Detect which cell encompasses the target text, then output its [x, y] center coordinate. 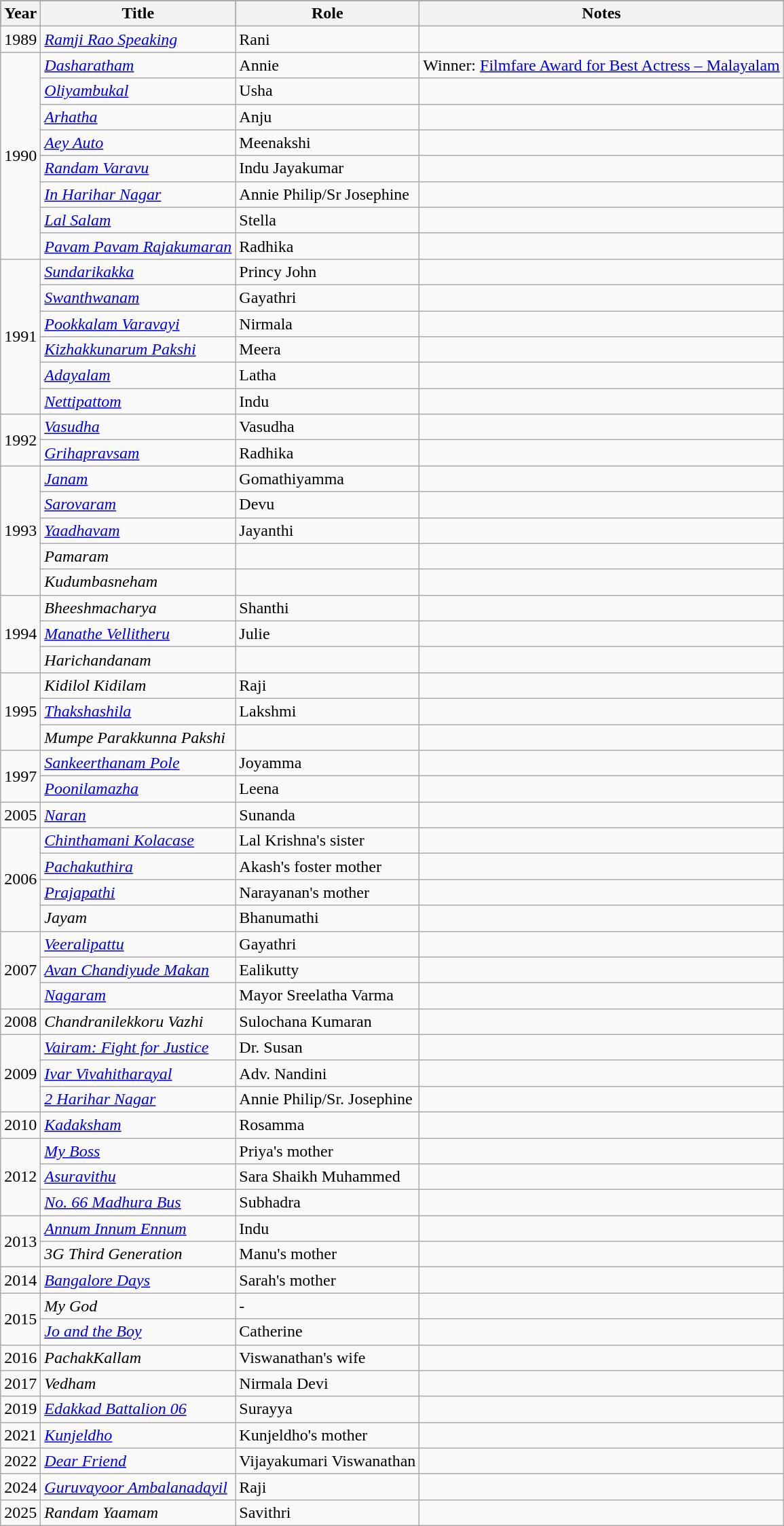
Pamaram [138, 556]
Adayalam [138, 376]
Savithri [327, 1512]
In Harihar Nagar [138, 194]
Randam Varavu [138, 168]
Lal Krishna's sister [327, 841]
Kidilol Kidilam [138, 685]
Vijayakumari Viswanathan [327, 1461]
PachakKallam [138, 1358]
Lakshmi [327, 711]
Avan Chandiyude Makan [138, 970]
Annie Philip/Sr Josephine [327, 194]
Sundarikakka [138, 272]
Annie Philip/Sr. Josephine [327, 1099]
Latha [327, 376]
Dear Friend [138, 1461]
Sarah's mother [327, 1280]
Winner: Filmfare Award for Best Actress – Malayalam [601, 65]
Bhanumathi [327, 918]
Mumpe Parakkunna Pakshi [138, 737]
1993 [20, 530]
Chandranilekkoru Vazhi [138, 1021]
Ealikutty [327, 970]
1992 [20, 440]
Dr. Susan [327, 1047]
Stella [327, 220]
Kadaksham [138, 1125]
2007 [20, 970]
Catherine [327, 1332]
2006 [20, 879]
Nagaram [138, 996]
Randam Yaamam [138, 1512]
Sarovaram [138, 505]
Bangalore Days [138, 1280]
Nettipattom [138, 401]
- [327, 1306]
1990 [20, 156]
2012 [20, 1177]
My Boss [138, 1151]
Asuravithu [138, 1177]
Viswanathan's wife [327, 1358]
Nirmala Devi [327, 1383]
Sankeerthanam Pole [138, 763]
Adv. Nandini [327, 1073]
1994 [20, 634]
Ramji Rao Speaking [138, 39]
Subhadra [327, 1203]
My God [138, 1306]
No. 66 Madhura Bus [138, 1203]
Lal Salam [138, 220]
Nirmala [327, 324]
Sulochana Kumaran [327, 1021]
2024 [20, 1487]
2016 [20, 1358]
Prajapathi [138, 892]
Aey Auto [138, 143]
2005 [20, 815]
Kizhakkunarum Pakshi [138, 350]
Mayor Sreelatha Varma [327, 996]
2019 [20, 1409]
Guruvayoor Ambalanadayil [138, 1487]
Meenakshi [327, 143]
2025 [20, 1512]
Oliyambukal [138, 91]
Gomathiyamma [327, 479]
Rani [327, 39]
Rosamma [327, 1125]
2022 [20, 1461]
Ivar Vivahitharayal [138, 1073]
2009 [20, 1073]
Narayanan's mother [327, 892]
Annie [327, 65]
Poonilamazha [138, 789]
Annum Innum Ennum [138, 1229]
Indu Jayakumar [327, 168]
Kudumbasneham [138, 582]
Bheeshmacharya [138, 608]
Pachakuthira [138, 867]
Pookkalam Varavayi [138, 324]
Dasharatham [138, 65]
2010 [20, 1125]
Sara Shaikh Muhammed [327, 1177]
Swanthwanam [138, 297]
2017 [20, 1383]
Surayya [327, 1409]
Jayanthi [327, 530]
1997 [20, 776]
Edakkad Battalion 06 [138, 1409]
Veeralipattu [138, 944]
Priya's mother [327, 1151]
2 Harihar Nagar [138, 1099]
Chinthamani Kolacase [138, 841]
Harichandanam [138, 659]
Jayam [138, 918]
1991 [20, 336]
2015 [20, 1319]
Shanthi [327, 608]
Sunanda [327, 815]
Janam [138, 479]
Joyamma [327, 763]
Yaadhavam [138, 530]
Year [20, 14]
Usha [327, 91]
2008 [20, 1021]
Anju [327, 117]
Leena [327, 789]
Manathe Vellitheru [138, 634]
Role [327, 14]
Jo and the Boy [138, 1332]
Thakshashila [138, 711]
Akash's foster mother [327, 867]
2021 [20, 1435]
Kunjeldho [138, 1435]
Manu's mother [327, 1254]
2014 [20, 1280]
Vedham [138, 1383]
Title [138, 14]
1989 [20, 39]
Kunjeldho's mother [327, 1435]
Vairam: Fight for Justice [138, 1047]
1995 [20, 711]
Pavam Pavam Rajakumaran [138, 246]
3G Third Generation [138, 1254]
Arhatha [138, 117]
Meera [327, 350]
Grihapravsam [138, 453]
Princy John [327, 272]
2013 [20, 1241]
Notes [601, 14]
Devu [327, 505]
Julie [327, 634]
Naran [138, 815]
